Determine the (x, y) coordinate at the center of the cell enclosing the given text.  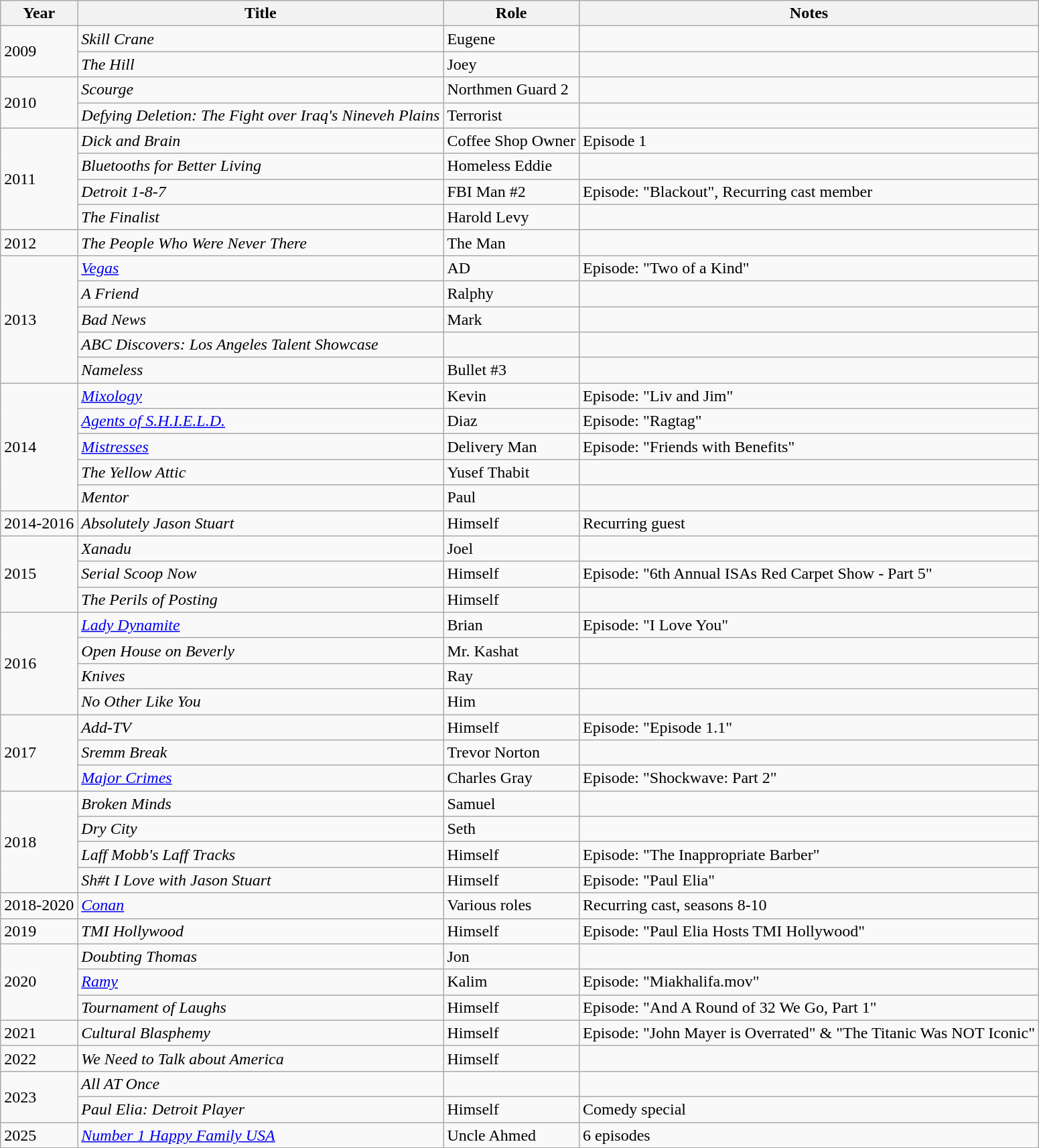
Harold Levy (512, 217)
Major Crimes (261, 778)
Northmen Guard 2 (512, 90)
Eugene (512, 39)
Various roles (512, 906)
Add-TV (261, 727)
2009 (39, 52)
AD (512, 268)
Coffee Shop Owner (512, 141)
2017 (39, 752)
A Friend (261, 293)
Joel (512, 549)
Diaz (512, 421)
Episode: "John Mayer is Overrated" & "The Titanic Was NOT Iconic" (809, 1033)
Mistresses (261, 447)
Jon (512, 956)
Ray (512, 676)
Episode: "Two of a Kind" (809, 268)
Charles Gray (512, 778)
Ralphy (512, 293)
The Perils of Posting (261, 599)
Agents of S.H.I.E.L.D. (261, 421)
Episode: "The Inappropriate Barber" (809, 855)
Knives (261, 676)
Broken Minds (261, 804)
Xanadu (261, 549)
Absolutely Jason Stuart (261, 523)
Notes (809, 13)
No Other Like You (261, 701)
Role (512, 13)
Bullet #3 (512, 370)
The Man (512, 242)
Cultural Blasphemy (261, 1033)
Skill Crane (261, 39)
Sh#t I Love with Jason Stuart (261, 880)
Conan (261, 906)
The Yellow Attic (261, 472)
The Hill (261, 64)
2016 (39, 663)
Episode: "6th Annual ISAs Red Carpet Show - Part 5" (809, 574)
Bad News (261, 319)
TMI Hollywood (261, 931)
Ramy (261, 982)
Episode: "Episode 1.1" (809, 727)
2022 (39, 1058)
We Need to Talk about America (261, 1058)
ABC Discovers: Los Angeles Talent Showcase (261, 345)
Defying Deletion: The Fight over Iraq's Nineveh Plains (261, 115)
Mentor (261, 498)
Paul Elia: Detroit Player (261, 1109)
Number 1 Happy Family USA (261, 1135)
The Finalist (261, 217)
Episode: "Miakhalifa.mov" (809, 982)
Tournament of Laughs (261, 1007)
Episode: "Friends with Benefits" (809, 447)
2019 (39, 931)
Terrorist (512, 115)
2012 (39, 242)
Yusef Thabit (512, 472)
Dry City (261, 829)
2021 (39, 1033)
Uncle Ahmed (512, 1135)
Kalim (512, 982)
Episode: "Shockwave: Part 2" (809, 778)
Episode: "Ragtag" (809, 421)
Joey (512, 64)
Episode: "I Love You" (809, 625)
2014 (39, 447)
2023 (39, 1096)
Delivery Man (512, 447)
2013 (39, 319)
Homeless Eddie (512, 166)
Nameless (261, 370)
Episode 1 (809, 141)
Episode: "Blackout", Recurring cast member (809, 192)
Paul (512, 498)
Episode: "Paul Elia" (809, 880)
Him (512, 701)
2011 (39, 179)
Title (261, 13)
Sremm Break (261, 753)
Vegas (261, 268)
Detroit 1-8-7 (261, 192)
Mark (512, 319)
Seth (512, 829)
Doubting Thomas (261, 956)
Episode: "Paul Elia Hosts TMI Hollywood" (809, 931)
FBI Man #2 (512, 192)
Mr. Kashat (512, 650)
2020 (39, 982)
Kevin (512, 396)
Samuel (512, 804)
2018 (39, 842)
Scourge (261, 90)
All AT Once (261, 1084)
Mixology (261, 396)
2014-2016 (39, 523)
2015 (39, 574)
The People Who Were Never There (261, 242)
Comedy special (809, 1109)
Bluetooths for Better Living (261, 166)
Lady Dynamite (261, 625)
Serial Scoop Now (261, 574)
6 episodes (809, 1135)
Year (39, 13)
Episode: "And A Round of 32 We Go, Part 1" (809, 1007)
Recurring cast, seasons 8-10 (809, 906)
2018-2020 (39, 906)
Laff Mobb's Laff Tracks (261, 855)
2010 (39, 102)
2025 (39, 1135)
Brian (512, 625)
Open House on Beverly (261, 650)
Dick and Brain (261, 141)
Trevor Norton (512, 753)
Episode: "Liv and Jim" (809, 396)
Recurring guest (809, 523)
